From the cell containing the given text, extract its center point as (X, Y) coordinate. 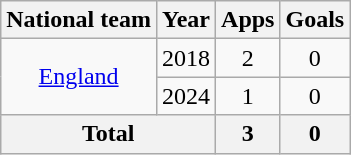
Goals (315, 20)
Year (186, 20)
2018 (186, 58)
2024 (186, 96)
National team (79, 20)
2 (248, 58)
England (79, 77)
Total (108, 134)
Apps (248, 20)
1 (248, 96)
3 (248, 134)
